Return (x, y) of the center of cell containing provided text 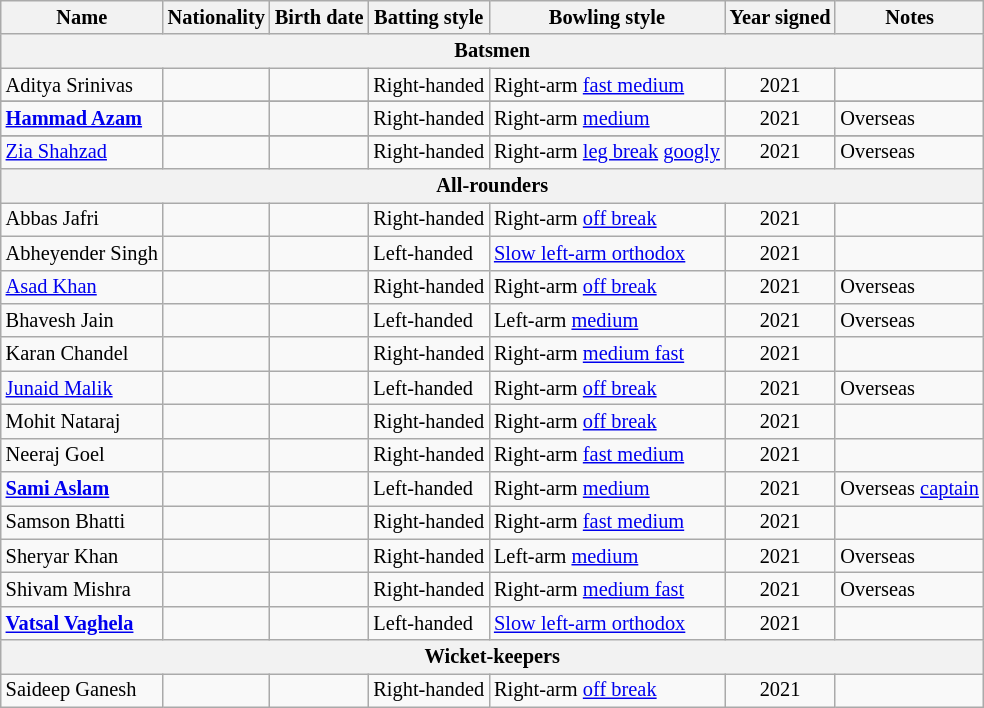
Batting style (428, 17)
Mohit Nataraj (82, 421)
Vatsal Vaghela (82, 623)
Karan Chandel (82, 354)
Shivam Mishra (82, 589)
Abheyender Singh (82, 253)
Birth date (320, 17)
Wicket-keepers (492, 657)
Neeraj Goel (82, 455)
Asad Khan (82, 287)
Hammad Azam (82, 118)
Name (82, 17)
Sami Aslam (82, 489)
Abbas Jafri (82, 219)
All-rounders (492, 186)
Zia Shahzad (82, 152)
Bowling style (607, 17)
Right-arm leg break googly (607, 152)
Notes (909, 17)
Bhavesh Jain (82, 320)
Overseas captain (909, 489)
Year signed (780, 17)
Junaid Malik (82, 388)
Samson Bhatti (82, 522)
Nationality (216, 17)
Sheryar Khan (82, 556)
Aditya Srinivas (82, 85)
Saideep Ganesh (82, 690)
Batsmen (492, 51)
